Output the (X, Y) coordinate of the center of the cell containing the given text.  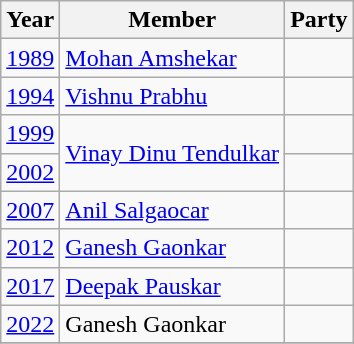
2007 (30, 210)
Party (319, 20)
Anil Salgaocar (172, 210)
1994 (30, 96)
2012 (30, 248)
Vishnu Prabhu (172, 96)
Member (172, 20)
2022 (30, 324)
Mohan Amshekar (172, 58)
1989 (30, 58)
2002 (30, 172)
2017 (30, 286)
Deepak Pauskar (172, 286)
1999 (30, 134)
Vinay Dinu Tendulkar (172, 153)
Year (30, 20)
